Identify which cell holds the provided text, then report its (x, y) central coordinate. 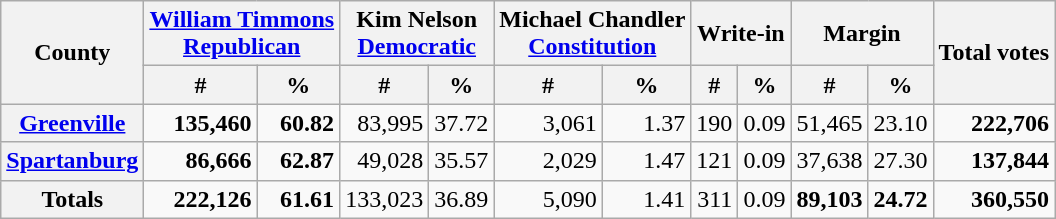
89,103 (830, 199)
Totals (72, 199)
62.87 (298, 161)
Write-in (741, 34)
23.10 (900, 123)
Total votes (994, 52)
121 (714, 161)
51,465 (830, 123)
86,666 (200, 161)
William TimmonsRepublican (242, 34)
27.30 (900, 161)
190 (714, 123)
60.82 (298, 123)
37.72 (462, 123)
Michael ChandlerConstitution (592, 34)
83,995 (384, 123)
3,061 (548, 123)
Greenville (72, 123)
61.61 (298, 199)
1.37 (646, 123)
311 (714, 199)
35.57 (462, 161)
360,550 (994, 199)
5,090 (548, 199)
49,028 (384, 161)
Spartanburg (72, 161)
1.41 (646, 199)
24.72 (900, 199)
37,638 (830, 161)
1.47 (646, 161)
County (72, 52)
Kim NelsonDemocratic (417, 34)
Margin (862, 34)
36.89 (462, 199)
133,023 (384, 199)
222,706 (994, 123)
135,460 (200, 123)
137,844 (994, 161)
222,126 (200, 199)
2,029 (548, 161)
